Detect which cell encompasses the target text, then output its [x, y] center coordinate. 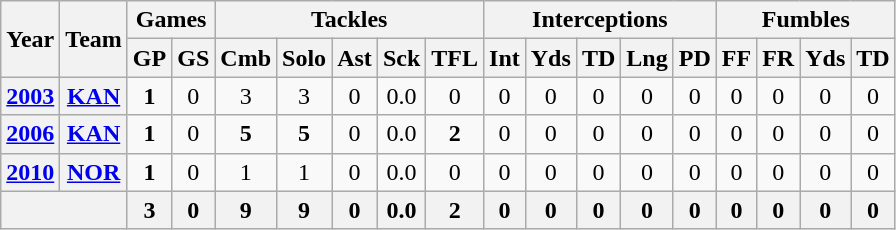
Int [505, 58]
GS [194, 58]
Year [30, 39]
FR [778, 58]
NOR [94, 172]
Solo [304, 58]
Ast [355, 58]
Interceptions [600, 20]
FF [736, 58]
Lng [647, 58]
PD [694, 58]
Cmb [246, 58]
2006 [30, 134]
TFL [455, 58]
Sck [401, 58]
2010 [30, 172]
Team [94, 39]
Tackles [350, 20]
Fumbles [806, 20]
Games [170, 20]
GP [149, 58]
2003 [30, 96]
